Capture the cell that displays the provided text and extract its (x, y) central coordinate. 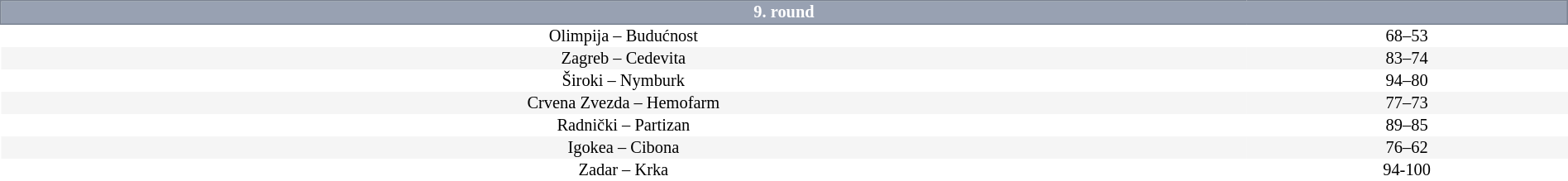
76–62 (1407, 147)
94-100 (1407, 170)
Igokea – Cibona (624, 147)
Crvena Zvezda – Hemofarm (624, 102)
Olimpija – Budućnost (624, 36)
9. round (784, 12)
68–53 (1407, 36)
Široki – Nymburk (624, 81)
89–85 (1407, 126)
77–73 (1407, 102)
Zagreb – Cedevita (624, 58)
94–80 (1407, 81)
83–74 (1407, 58)
Zadar – Krka (624, 170)
Radnički – Partizan (624, 126)
